From the cell containing the given text, extract its center point as (x, y) coordinate. 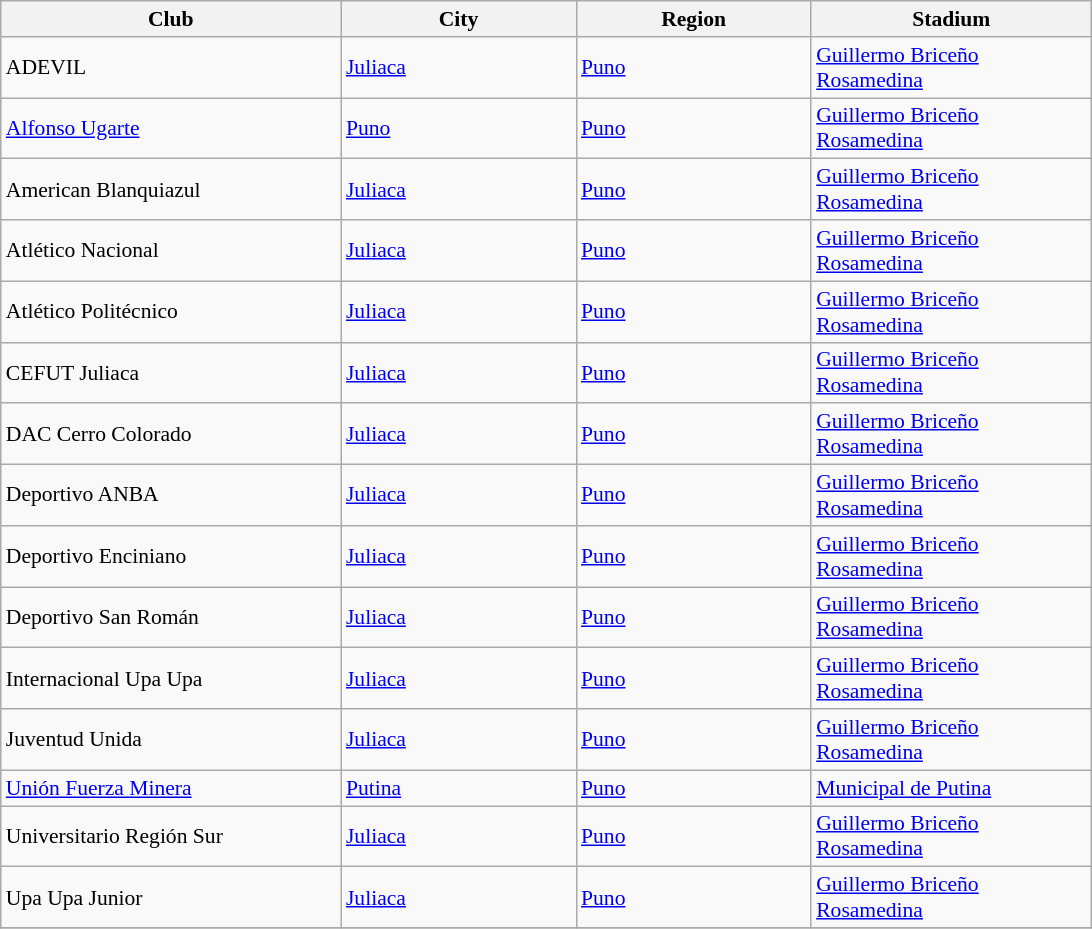
Deportivo Enciniano (171, 556)
Deportivo San Román (171, 618)
Alfonso Ugarte (171, 128)
Universitario Región Sur (171, 836)
Atlético Nacional (171, 250)
CEFUT Juliaca (171, 372)
Atlético Politécnico (171, 312)
American Blanquiazul (171, 190)
Deportivo ANBA (171, 496)
Internacional Upa Upa (171, 678)
Municipal de Putina (951, 788)
Upa Upa Junior (171, 898)
Putina (458, 788)
ADEVIL (171, 68)
City (458, 19)
DAC Cerro Colorado (171, 434)
Juventud Unida (171, 740)
Region (694, 19)
Unión Fuerza Minera (171, 788)
Club (171, 19)
Stadium (951, 19)
